Return (x, y) of the center of cell containing provided text 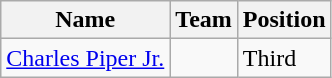
Charles Piper Jr. (86, 58)
Name (86, 20)
Position (284, 20)
Team (204, 20)
Third (284, 58)
